For the text-containing cell, return its midpoint in (x, y) coordinate format. 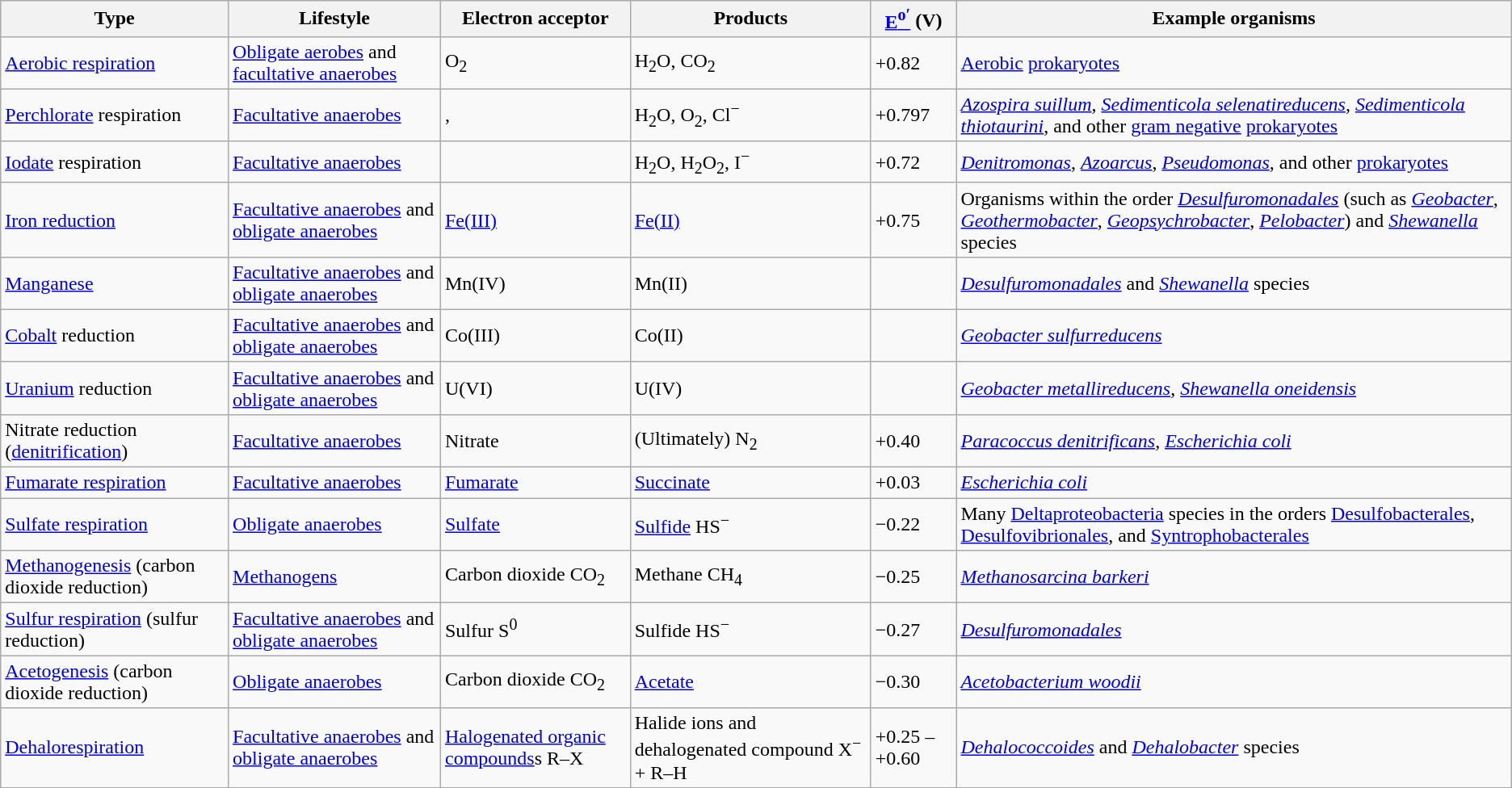
+0.75 (913, 220)
Methanogenesis (carbon dioxide reduction) (115, 576)
Many Deltaproteobacteria species in the orders Desulfobacterales, Desulfovibrionales, and Syntrophobacterales (1234, 525)
Acetobacterium woodii (1234, 681)
Fumarate (535, 483)
+0.72 (913, 161)
Cobalt reduction (115, 336)
Aerobic respiration (115, 63)
Sulfur S0 (535, 630)
Desulfuromonadales (1234, 630)
−0.22 (913, 525)
H2O, CO2 (750, 63)
Azospira suillum, Sedimenticola selenatireducens, Sedimenticola thiotaurini, and other gram negative prokaryotes (1234, 115)
Halogenated organic compoundss R–X (535, 748)
+0.25 – +0.60 (913, 748)
H2O, O2, Cl− (750, 115)
H2O, H2O2, I− (750, 161)
U(IV) (750, 388)
Sulfate respiration (115, 525)
Dehalorespiration (115, 748)
Co(III) (535, 336)
Fe(III) (535, 220)
Desulfuromonadales and Shewanella species (1234, 283)
Methanosarcina barkeri (1234, 576)
O2 (535, 63)
Co(II) (750, 336)
Nitrate reduction (denitrification) (115, 441)
Fe(II) (750, 220)
Methane CH4 (750, 576)
−0.30 (913, 681)
Succinate (750, 483)
Geobacter metallireducens, Shewanella oneidensis (1234, 388)
(Ultimately) N2 (750, 441)
Paracoccus denitrificans, Escherichia coli (1234, 441)
Mn(II) (750, 283)
Lifestyle (334, 19)
+0.82 (913, 63)
Iron reduction (115, 220)
Type (115, 19)
Eo′ (V) (913, 19)
Methanogens (334, 576)
−0.27 (913, 630)
Fumarate respiration (115, 483)
Iodate respiration (115, 161)
−0.25 (913, 576)
+0.40 (913, 441)
Mn(IV) (535, 283)
Uranium reduction (115, 388)
Aerobic prokaryotes (1234, 63)
Denitromonas, Azoarcus, Pseudomonas, and other prokaryotes (1234, 161)
Nitrate (535, 441)
Perchlorate respiration (115, 115)
Manganese (115, 283)
Sulfate (535, 525)
Geobacter sulfurreducens (1234, 336)
Example organisms (1234, 19)
Dehalococcoides and Dehalobacter species (1234, 748)
Halide ions and dehalogenated compound X− + R–H (750, 748)
+0.797 (913, 115)
Electron acceptor (535, 19)
Sulfur respiration (sulfur reduction) (115, 630)
Acetogenesis (carbon dioxide reduction) (115, 681)
Products (750, 19)
+0.03 (913, 483)
Obligate aerobes and facultative anaerobes (334, 63)
Acetate (750, 681)
Organisms within the order Desulfuromonadales (such as Geobacter, Geothermobacter, Geopsychrobacter, Pelobacter) and Shewanella species (1234, 220)
, (535, 115)
Escherichia coli (1234, 483)
U(VI) (535, 388)
